Scan for the cell matching the given text and deliver its [x, y] coordinate at center. 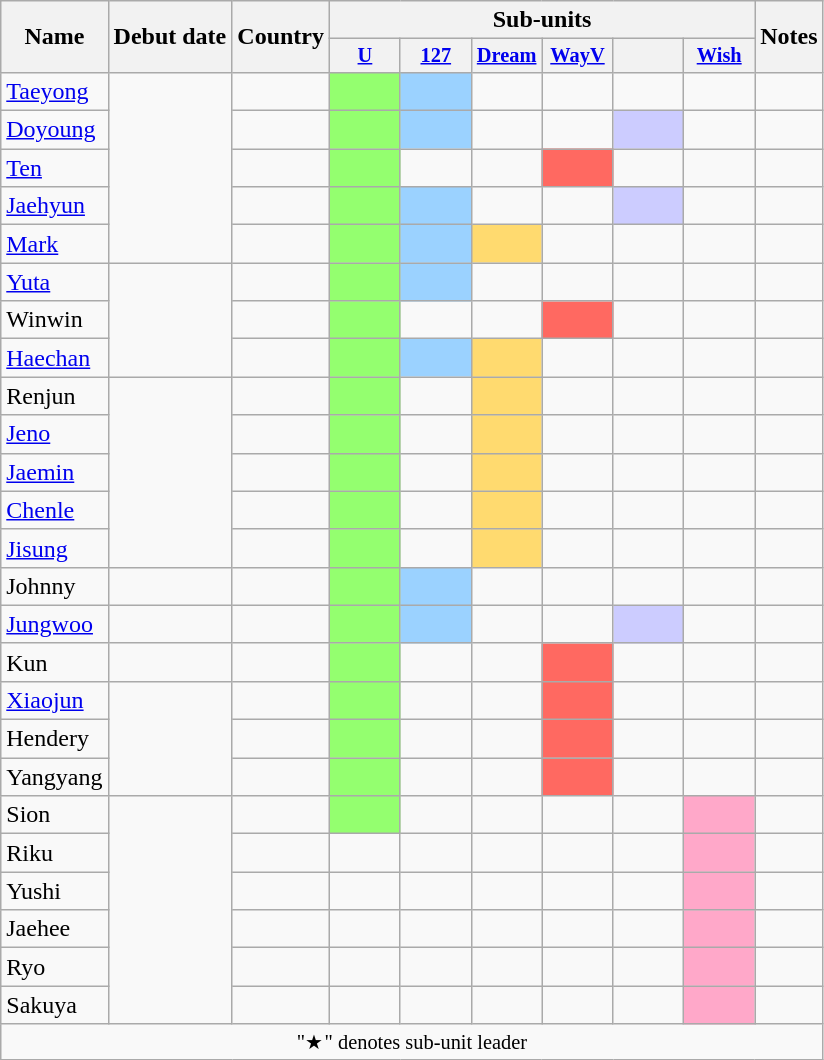
Doyoung [54, 130]
Ten [54, 168]
WayV [578, 56]
Renjun [54, 396]
Notes [789, 37]
127 [436, 56]
Country [281, 37]
Xiaojun [54, 700]
Name [54, 37]
Chenle [54, 510]
Dream [506, 56]
Wish [720, 56]
Sion [54, 815]
Yuta [54, 282]
Yangyang [54, 777]
Jaehyun [54, 206]
Jungwoo [54, 624]
Jaehee [54, 929]
Debut date [170, 37]
Jisung [54, 548]
Sakuya [54, 1005]
Ryo [54, 967]
Yushi [54, 891]
Haechan [54, 358]
Hendery [54, 739]
"★" denotes sub-unit leader [412, 1042]
Winwin [54, 320]
Taeyong [54, 91]
Riku [54, 853]
Sub-units [542, 20]
U [366, 56]
Kun [54, 662]
Jeno [54, 434]
Jaemin [54, 472]
Johnny [54, 586]
Mark [54, 244]
